Scan for the cell matching the given text and deliver its [X, Y] coordinate at center. 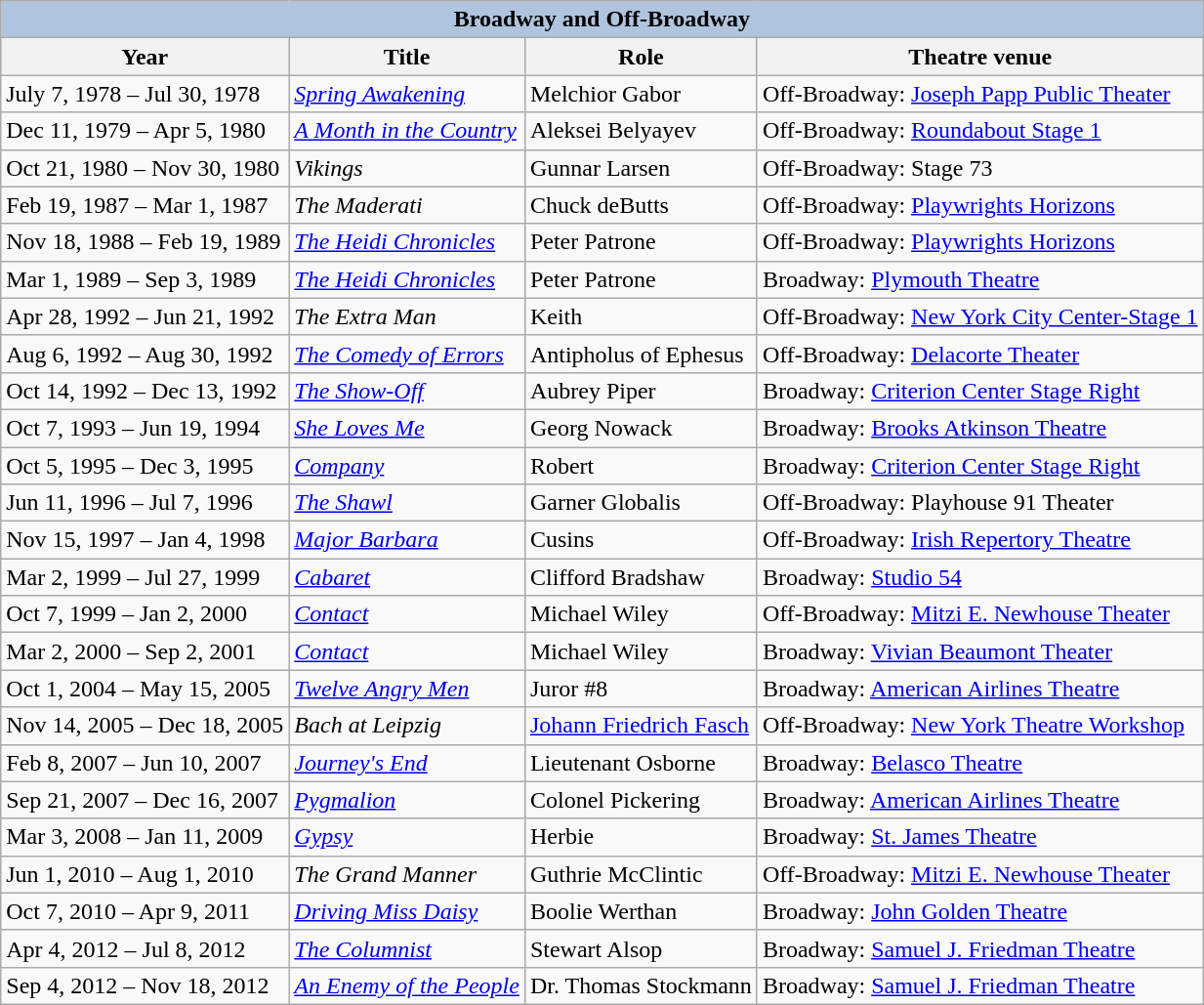
Nov 15, 1997 – Jan 4, 1998 [145, 540]
Vikings [407, 168]
Mar 2, 1999 – Jul 27, 1999 [145, 577]
Antipholus of Ephesus [641, 354]
Off-Broadway: Irish Repertory Theatre [980, 540]
The Show-Off [407, 391]
Broadway: Studio 54 [980, 577]
Garner Globalis [641, 503]
The Comedy of Errors [407, 354]
Boolie Werthan [641, 911]
Aubrey Piper [641, 391]
The Maderati [407, 205]
Broadway: John Golden Theatre [980, 911]
Twelve Angry Men [407, 689]
Cusins [641, 540]
Nov 18, 1988 – Feb 19, 1989 [145, 242]
Guthrie McClintic [641, 874]
Oct 5, 1995 – Dec 3, 1995 [145, 466]
Driving Miss Daisy [407, 911]
Broadway: St. James Theatre [980, 837]
Jun 11, 1996 – Jul 7, 1996 [145, 503]
Oct 14, 1992 – Dec 13, 1992 [145, 391]
Major Barbara [407, 540]
Sep 4, 2012 – Nov 18, 2012 [145, 985]
Off-Broadway: Stage 73 [980, 168]
Melchior Gabor [641, 94]
Juror #8 [641, 689]
Apr 28, 1992 – Jun 21, 1992 [145, 316]
Role [641, 57]
Georg Nowack [641, 428]
Off-Broadway: New York City Center-Stage 1 [980, 316]
Journey's End [407, 763]
Theatre venue [980, 57]
Broadway: Plymouth Theatre [980, 279]
Off-Broadway: Roundabout Stage 1 [980, 131]
The Grand Manner [407, 874]
Sep 21, 2007 – Dec 16, 2007 [145, 800]
July 7, 1978 – Jul 30, 1978 [145, 94]
Pygmalion [407, 800]
Stewart Alsop [641, 948]
Clifford Bradshaw [641, 577]
Oct 21, 1980 – Nov 30, 1980 [145, 168]
Colonel Pickering [641, 800]
Broadway and Off-Broadway [602, 20]
Mar 2, 2000 – Sep 2, 2001 [145, 651]
Oct 7, 1999 – Jan 2, 2000 [145, 614]
Aleksei Belyayev [641, 131]
Oct 7, 2010 – Apr 9, 2011 [145, 911]
Lieutenant Osborne [641, 763]
Off-Broadway: New York Theatre Workshop [980, 726]
Nov 14, 2005 – Dec 18, 2005 [145, 726]
Keith [641, 316]
Off-Broadway: Playhouse 91 Theater [980, 503]
Oct 7, 1993 – Jun 19, 1994 [145, 428]
Apr 4, 2012 – Jul 8, 2012 [145, 948]
Spring Awakening [407, 94]
Jun 1, 2010 – Aug 1, 2010 [145, 874]
The Columnist [407, 948]
An Enemy of the People [407, 985]
Aug 6, 1992 – Aug 30, 1992 [145, 354]
Off-Broadway: Joseph Papp Public Theater [980, 94]
Mar 3, 2008 – Jan 11, 2009 [145, 837]
Feb 8, 2007 – Jun 10, 2007 [145, 763]
Year [145, 57]
Feb 19, 1987 – Mar 1, 1987 [145, 205]
Gunnar Larsen [641, 168]
Cabaret [407, 577]
Company [407, 466]
Gypsy [407, 837]
Mar 1, 1989 – Sep 3, 1989 [145, 279]
Dr. Thomas Stockmann [641, 985]
Dec 11, 1979 – Apr 5, 1980 [145, 131]
Off-Broadway: Delacorte Theater [980, 354]
Title [407, 57]
The Extra Man [407, 316]
A Month in the Country [407, 131]
Broadway: Belasco Theatre [980, 763]
Broadway: Brooks Atkinson Theatre [980, 428]
Oct 1, 2004 – May 15, 2005 [145, 689]
She Loves Me [407, 428]
Johann Friedrich Fasch [641, 726]
Bach at Leipzig [407, 726]
The Shawl [407, 503]
Broadway: Vivian Beaumont Theater [980, 651]
Robert [641, 466]
Herbie [641, 837]
Chuck deButts [641, 205]
